Identify which cell holds the provided text, then report its [X, Y] central coordinate. 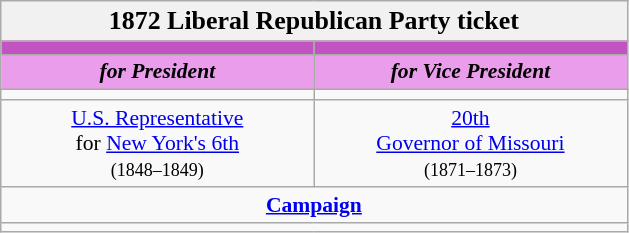
for President [158, 72]
U.S. Representativefor New York's 6th(1848–1849) [158, 144]
20thGovernor of Missouri(1871–1873) [470, 144]
for Vice President [470, 72]
1872 Liberal Republican Party ticket [314, 21]
Campaign [314, 205]
